Scan for the cell matching the given text and deliver its [X, Y] coordinate at center. 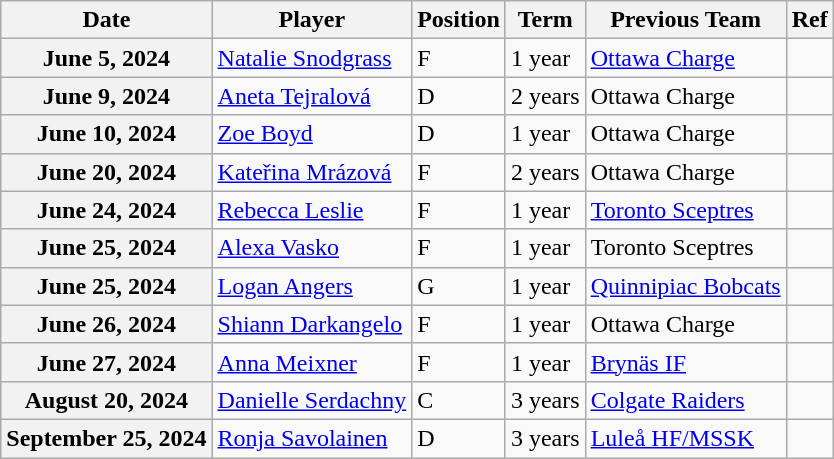
June 10, 2024 [106, 134]
Player [312, 20]
Logan Angers [312, 286]
Zoe Boyd [312, 134]
June 24, 2024 [106, 210]
Ref [810, 20]
June 5, 2024 [106, 58]
June 20, 2024 [106, 172]
Position [459, 20]
Term [545, 20]
Natalie Snodgrass [312, 58]
Ronja Savolainen [312, 438]
Kateřina Mrázová [312, 172]
Shiann Darkangelo [312, 324]
G [459, 286]
Colgate Raiders [686, 400]
Anna Meixner [312, 362]
June 26, 2024 [106, 324]
September 25, 2024 [106, 438]
C [459, 400]
Luleå HF/MSSK [686, 438]
Danielle Serdachny [312, 400]
Previous Team [686, 20]
Date [106, 20]
August 20, 2024 [106, 400]
Quinnipiac Bobcats [686, 286]
Rebecca Leslie [312, 210]
Brynäs IF [686, 362]
June 9, 2024 [106, 96]
Alexa Vasko [312, 248]
June 27, 2024 [106, 362]
Aneta Tejralová [312, 96]
